Provide the [X, Y] coordinate of the cell's center where the given text is located.  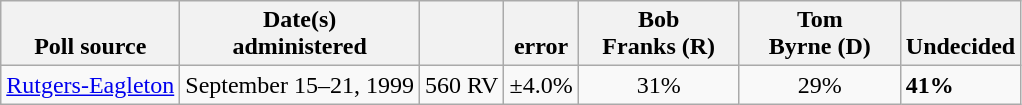
560 RV [461, 85]
Date(s)administered [300, 34]
BobFranks (R) [658, 34]
±4.0% [541, 85]
Undecided [960, 34]
31% [658, 85]
error [541, 34]
41% [960, 85]
September 15–21, 1999 [300, 85]
Rutgers-Eagleton [90, 85]
TomByrne (D) [820, 34]
Poll source [90, 34]
29% [820, 85]
